Extract the (X, Y) coordinate from the center of the cell holding the provided text.  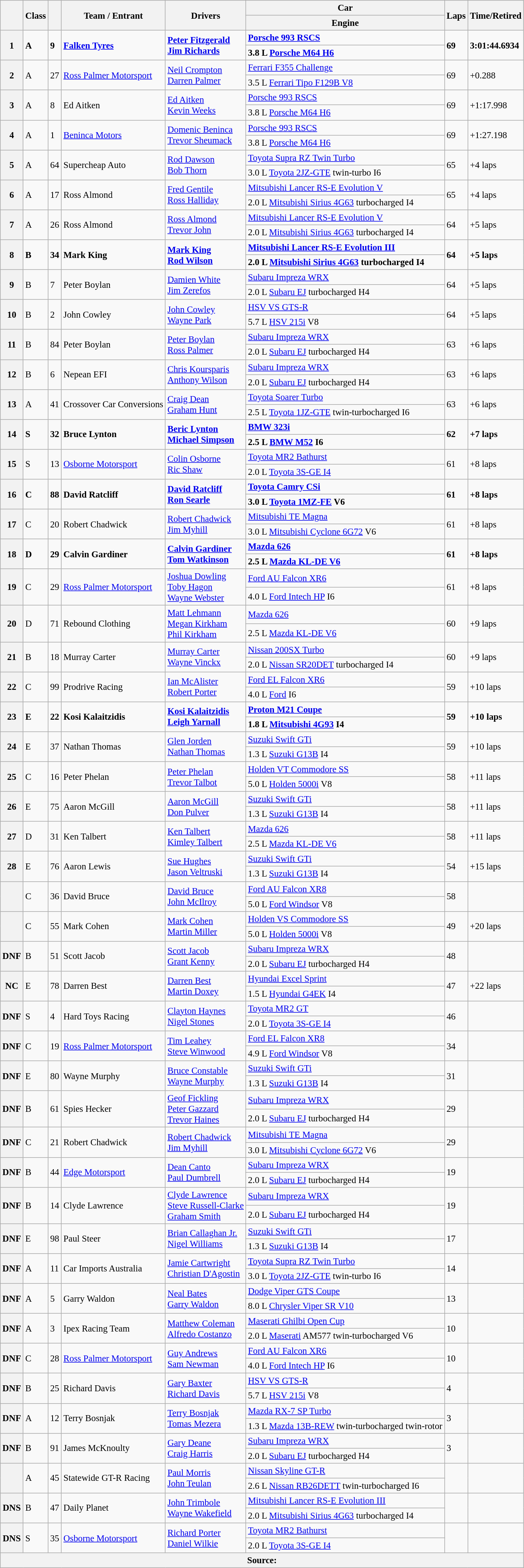
8.0 L Chrysler Viper SR V10 (346, 1306)
Murray Carter Wayne Vinckx (205, 657)
2.5 L Toyota 1JZ-GTE twin-turbocharged I6 (346, 412)
Ross Almond Trevor John (205, 225)
Aaron Lewis (113, 866)
Nissan Skyline GT-R (346, 1471)
+15 laps (496, 866)
98 (55, 1239)
Craig Dean Graham Hunt (205, 404)
Proton M21 Coupe (346, 709)
Wayne Murphy (113, 1076)
Mark King Rod Wilson (205, 255)
23 (12, 717)
Clyde Lawrence Steve Russell-Clarke Graham Smith (205, 1205)
3.5 L Ferrari Tipo F129B V8 (346, 83)
1.3 L Mazda 13B-REW twin-turbocharged twin-rotor (346, 1426)
Ferrari F355 Challenge (346, 68)
Mark King (113, 255)
5.0 L Ford Windsor V8 (346, 904)
Falken Tyres (113, 45)
3:01:44.6934 (496, 45)
Calvin Gardiner (113, 554)
Class (36, 15)
Mark Cohen (113, 926)
2.0 L Maserati AM577 twin-turbocharged V6 (346, 1336)
Nissan 200SX Turbo (346, 650)
Neil Crompton Darren Palmer (205, 75)
Scott Jacob Grant Kenny (205, 956)
Colin Osborne Ric Shaw (205, 464)
75 (55, 806)
Jamie Cartwright Christian D'Agostin (205, 1268)
78 (55, 986)
24 (12, 747)
John Cowley (113, 314)
Mazda RX-7 SP Turbo (346, 1411)
91 (55, 1448)
Damien White Jim Zerefos (205, 285)
Clayton Haynes Nigel Stones (205, 1016)
76 (55, 866)
Hard Toys Racing (113, 1016)
4.9 L Ford Windsor V8 (346, 1054)
46 (456, 1016)
Matt Lehmann Megan Kirkham Phil Kirkham (205, 624)
1.8 L Mitsubishi 4G93 I4 (346, 724)
Rebound Clothing (113, 624)
Laps (456, 15)
Toyota Soarer Turbo (346, 397)
Supercheap Auto (113, 165)
Ed Aitken (113, 105)
80 (55, 1076)
Darren Best Martin Doxey (205, 986)
Gary Deane Craig Harris (205, 1448)
Peter Phelan (113, 776)
Gary Baxter Richard Davis (205, 1388)
John Cowley Wayne Park (205, 314)
Source: (262, 1560)
Richard Porter Daniel Wilkie (205, 1538)
Nathan Thomas (113, 747)
NC (12, 986)
36 (55, 896)
55 (55, 926)
54 (456, 866)
Glen Jorden Nathan Thomas (205, 747)
Ipex Racing Team (113, 1329)
David Ratcliff (113, 494)
1.5 L Hyundai G4EK I4 (346, 994)
Peter Boylan Ross Palmer (205, 345)
Scott Jacob (113, 956)
Paul Morris John Teulan (205, 1478)
Terry Bosnjak (113, 1418)
Tim Leahey Steve Winwood (205, 1046)
Spies Hecker (113, 1109)
35 (55, 1538)
45 (55, 1478)
32 (55, 435)
Peter Phelan Trevor Talbot (205, 776)
+1:17.998 (496, 105)
Aaron McGill (113, 806)
Car Imports Australia (113, 1268)
Neal Bates Garry Waldon (205, 1299)
Joshua Dowling Toby Hagon Wayne Webster (205, 588)
Murray Carter (113, 657)
Darren Best (113, 986)
Ford EL Falcon XR6 (346, 680)
James McKnoulty (113, 1448)
+22 laps (496, 986)
Holden VS Commodore SS (346, 919)
Ken Talbert Kimley Talbert (205, 837)
Car (346, 8)
51 (55, 956)
2.5 L BMW M52 I6 (346, 442)
Nepean EFI (113, 374)
Ian McAlister Robert Porter (205, 687)
99 (55, 687)
Toyota MR2 GT (346, 1009)
Mark Cohen Martin Miller (205, 926)
Garry Waldon (113, 1299)
49 (456, 926)
Prodrive Racing (113, 687)
62 (456, 435)
Engine (346, 23)
David Ratcliff Ron Searle (205, 494)
88 (55, 494)
+1:27.198 (496, 135)
44 (55, 1172)
Daily Planet (113, 1508)
Time/Retired (496, 15)
John Trimbole Wayne Wakefield (205, 1508)
David Bruce (113, 896)
Bruce Constable Wayne Murphy (205, 1076)
48 (456, 956)
Drivers (205, 15)
Toyota Camry CSi (346, 487)
Peter Fitzgerald Jim Richards (205, 45)
Holden VT Commodore SS (346, 769)
2.6 L Nissan RB26DETT twin-turbocharged I6 (346, 1486)
Paul Steer (113, 1239)
3.0 L Toyota 1MZ-FE V6 (346, 502)
Sue Hughes Jason Veltruski (205, 866)
41 (55, 404)
Maserati Ghilbi Open Cup (346, 1321)
71 (55, 624)
Edge Motorsport (113, 1172)
Team / Entrant (113, 15)
Crossover Car Conversions (113, 404)
Statewide GT-R Racing (113, 1478)
Kosi Kalaitzidis (113, 717)
Calvin Gardiner Tom Watkinson (205, 554)
Matthew Coleman Alfredo Costanzo (205, 1329)
+7 laps (496, 435)
Ford AU Falcon XR8 (346, 889)
84 (55, 345)
Beric Lynton Michael Simpson (205, 435)
Beninca Motors (113, 135)
4.0 L Ford I6 (346, 694)
Ken Talbert (113, 837)
+20 laps (496, 926)
Kosi Kalaitzidis Leigh Yarnall (205, 717)
+0.288 (496, 75)
Hyundai Excel Sprint (346, 979)
Dean Canto Paul Dumbrell (205, 1172)
Richard Davis (113, 1388)
Brian Callaghan Jr. Nigel Williams (205, 1239)
Chris Koursparis Anthony Wilson (205, 374)
David Bruce John McIlroy (205, 896)
Ed Aitken Kevin Weeks (205, 105)
Ford EL Falcon XR8 (346, 1039)
Dodge Viper GTS Coupe (346, 1291)
Bruce Lynton (113, 435)
Rod Dawson Bob Thorn (205, 165)
BMW 323i (346, 427)
Aaron McGill Don Pulver (205, 806)
Domenic Beninca Trevor Sheumack (205, 135)
2.0 L Nissan SR20DET turbocharged I4 (346, 664)
Terry Bosnjak Tomas Mezera (205, 1418)
Geof Fickling Peter Gazzard Trevor Haines (205, 1109)
Guy Andrews Sam Newman (205, 1358)
15 (12, 464)
37 (55, 747)
Clyde Lawrence (113, 1205)
Fred Gentile Ross Halliday (205, 195)
